Return [x, y] of the center of cell containing provided text 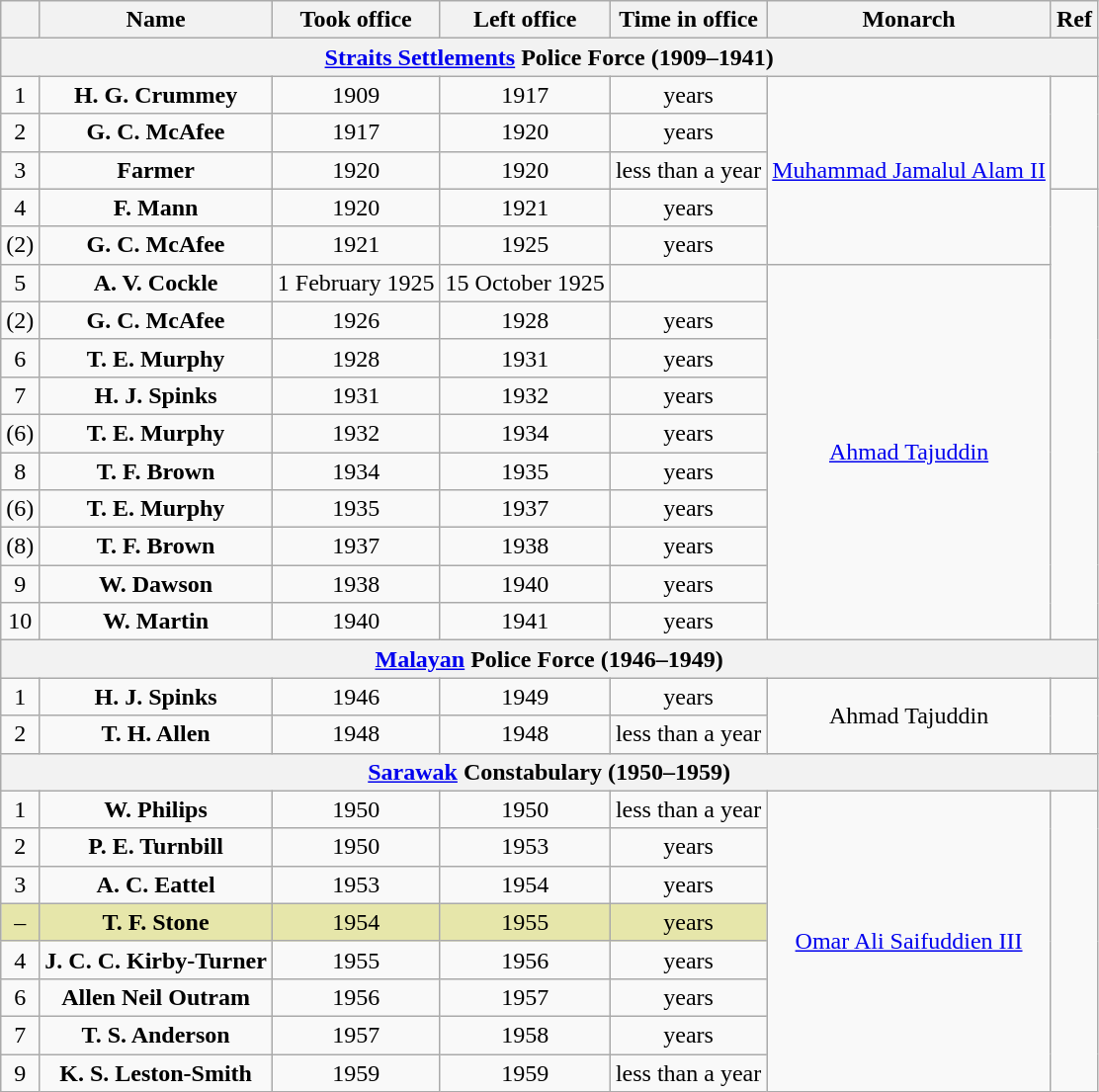
T. S. Anderson [156, 1035]
Time in office [688, 20]
J. C. C. Kirby-Turner [156, 960]
1 February 1925 [356, 283]
Ref [1073, 20]
W. Philips [156, 809]
Muhammad Jamalul Alam II [909, 170]
Sarawak Constabulary (1950–1959) [549, 772]
A. C. Eattel [156, 884]
10 [20, 622]
F. Mann [156, 208]
8 [20, 471]
Took office [356, 20]
P. E. Turnbill [156, 847]
– [20, 922]
Straits Settlements Police Force (1909–1941) [549, 57]
Left office [525, 20]
1941 [525, 622]
1925 [525, 245]
Omar Ali Saifuddien III [909, 941]
H. G. Crummey [156, 95]
1958 [525, 1035]
1946 [356, 697]
W. Martin [156, 622]
1909 [356, 95]
Malayan Police Force (1946–1949) [549, 659]
Monarch [909, 20]
1949 [525, 697]
Allen Neil Outram [156, 997]
A. V. Cockle [156, 283]
T. H. Allen [156, 734]
(8) [20, 546]
Farmer [156, 170]
1926 [356, 320]
T. F. Stone [156, 922]
15 October 1925 [525, 283]
K. S. Leston-Smith [156, 1072]
Name [156, 20]
5 [20, 283]
W. Dawson [156, 584]
